Return the (X, Y) coordinate for the center point of the cell that contains the specified text.  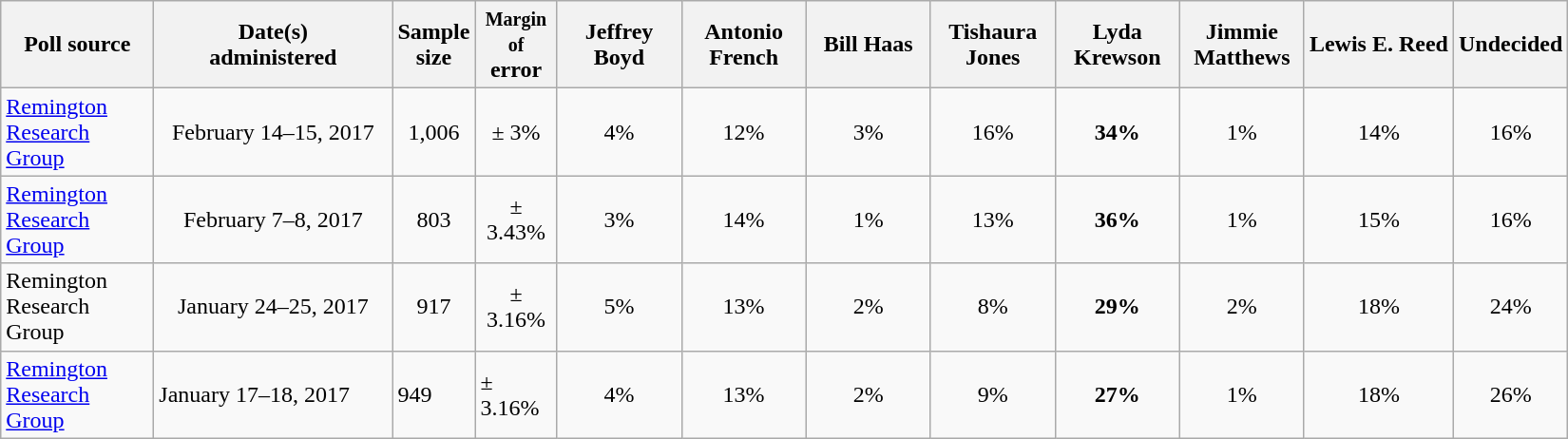
8% (992, 307)
917 (433, 307)
Tishaura Jones (992, 45)
Undecided (1510, 45)
5% (620, 307)
29% (1118, 307)
± 3.43% (516, 219)
Margin of error (516, 45)
36% (1118, 219)
Antonio French (743, 45)
± 3% (516, 132)
February 7–8, 2017 (274, 219)
27% (1118, 394)
1,006 (433, 132)
Samplesize (433, 45)
12% (743, 132)
Bill Haas (869, 45)
Lyda Krewson (1118, 45)
15% (1378, 219)
34% (1118, 132)
9% (992, 394)
Jimmie Matthews (1241, 45)
January 17–18, 2017 (274, 394)
24% (1510, 307)
803 (433, 219)
Poll source (78, 45)
Jeffrey Boyd (620, 45)
January 24–25, 2017 (274, 307)
26% (1510, 394)
Lewis E. Reed (1378, 45)
Date(s)administered (274, 45)
949 (433, 394)
February 14–15, 2017 (274, 132)
